Identify which cell holds the provided text, then report its (X, Y) central coordinate. 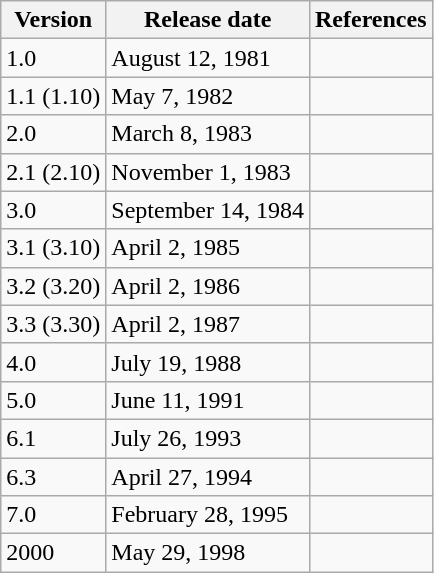
1.0 (54, 58)
April 2, 1985 (208, 248)
March 8, 1983 (208, 134)
1.1 (1.10) (54, 96)
April 2, 1986 (208, 286)
References (370, 20)
7.0 (54, 515)
2.0 (54, 134)
Release date (208, 20)
Version (54, 20)
August 12, 1981 (208, 58)
July 19, 1988 (208, 362)
3.3 (3.30) (54, 324)
November 1, 1983 (208, 172)
2000 (54, 553)
2.1 (2.10) (54, 172)
5.0 (54, 400)
6.3 (54, 477)
3.2 (3.20) (54, 286)
September 14, 1984 (208, 210)
3.0 (54, 210)
April 27, 1994 (208, 477)
3.1 (3.10) (54, 248)
May 29, 1998 (208, 553)
May 7, 1982 (208, 96)
February 28, 1995 (208, 515)
April 2, 1987 (208, 324)
June 11, 1991 (208, 400)
4.0 (54, 362)
July 26, 1993 (208, 438)
6.1 (54, 438)
